Identify which cell holds the provided text, then report its (X, Y) central coordinate. 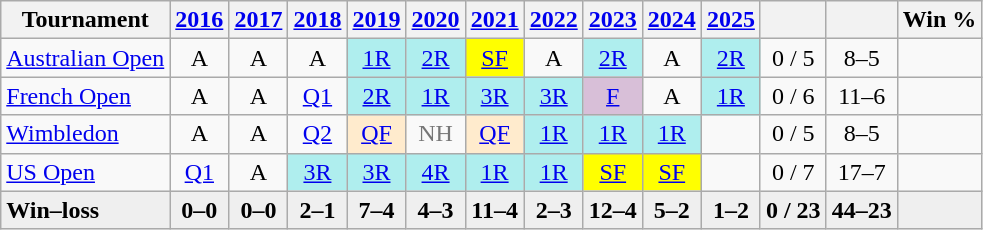
NH (436, 134)
Win % (940, 20)
Australian Open (86, 58)
5–2 (672, 210)
2020 (436, 20)
French Open (86, 96)
2024 (672, 20)
11–4 (494, 210)
4–3 (436, 210)
US Open (86, 172)
2016 (200, 20)
F (612, 96)
Wimbledon (86, 134)
11–6 (862, 96)
0 / 7 (793, 172)
2019 (376, 20)
0 / 6 (793, 96)
0 / 23 (793, 210)
2–1 (318, 210)
44–23 (862, 210)
12–4 (612, 210)
2021 (494, 20)
2023 (612, 20)
4R (436, 172)
2–3 (554, 210)
2017 (258, 20)
Tournament (86, 20)
Q2 (318, 134)
2025 (730, 20)
2022 (554, 20)
Win–loss (86, 210)
2018 (318, 20)
7–4 (376, 210)
1–2 (730, 210)
17–7 (862, 172)
